Scan for the cell matching the given text and deliver its (x, y) coordinate at center. 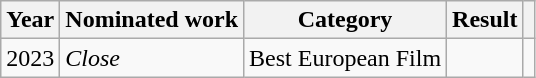
Best European Film (346, 58)
Nominated work (152, 20)
Category (346, 20)
Close (152, 58)
Result (485, 20)
Year (30, 20)
2023 (30, 58)
